Determine the (x, y) coordinate at the center of the cell enclosing the given text.  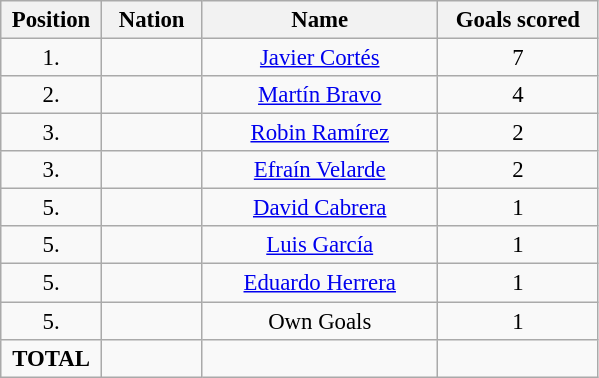
Goals scored (518, 20)
1. (52, 58)
Martín Bravo (320, 95)
7 (518, 58)
Name (320, 20)
Own Goals (320, 321)
David Cabrera (320, 208)
4 (518, 95)
Position (52, 20)
Efraín Velarde (320, 170)
Javier Cortés (320, 58)
Nation (152, 20)
Robin Ramírez (320, 133)
2. (52, 95)
Eduardo Herrera (320, 283)
TOTAL (52, 358)
Luis García (320, 245)
